Provide the (x, y) coordinate of the cell's center where the given text is located.  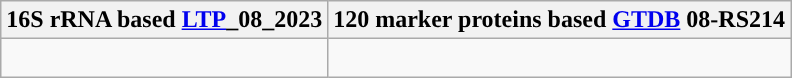
16S rRNA based LTP_08_2023 (164, 20)
120 marker proteins based GTDB 08-RS214 (560, 20)
